Find where the given text appears and provide that cell's center as (x, y) coordinate. 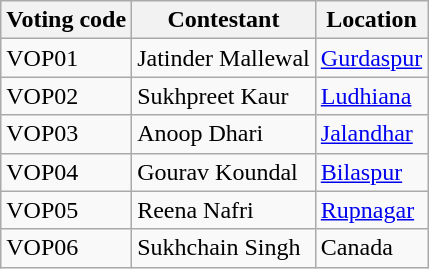
Jatinder Mallewal (224, 58)
Voting code (66, 20)
Gourav Koundal (224, 172)
Rupnagar (371, 210)
Gurdaspur (371, 58)
Jalandhar (371, 134)
Contestant (224, 20)
Sukhchain Singh (224, 248)
VOP04 (66, 172)
VOP05 (66, 210)
VOP03 (66, 134)
VOP02 (66, 96)
VOP06 (66, 248)
Anoop Dhari (224, 134)
Canada (371, 248)
VOP01 (66, 58)
Ludhiana (371, 96)
Bilaspur (371, 172)
Reena Nafri (224, 210)
Sukhpreet Kaur (224, 96)
Location (371, 20)
